Scan for the cell matching the given text and deliver its [x, y] coordinate at center. 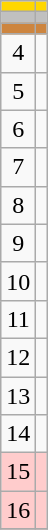
10 [18, 281]
7 [18, 167]
8 [18, 205]
15 [18, 472]
16 [18, 510]
9 [18, 243]
6 [18, 129]
14 [18, 434]
12 [18, 357]
4 [18, 53]
11 [18, 319]
13 [18, 395]
5 [18, 91]
